Provide the (x, y) coordinate of the cell's center where the given text is located.  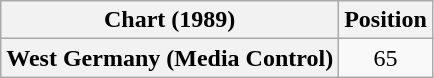
Chart (1989) (170, 20)
West Germany (Media Control) (170, 58)
65 (386, 58)
Position (386, 20)
